Return (x, y) of the center of cell containing provided text 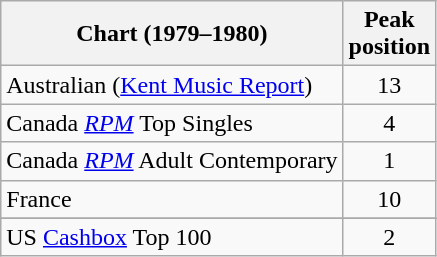
2 (389, 237)
Canada RPM Adult Contemporary (172, 161)
Australian (Kent Music Report) (172, 85)
4 (389, 123)
1 (389, 161)
Peakposition (389, 34)
10 (389, 199)
Canada RPM Top Singles (172, 123)
France (172, 199)
Chart (1979–1980) (172, 34)
US Cashbox Top 100 (172, 237)
13 (389, 85)
